From the cell containing the given text, extract its center point as [x, y] coordinate. 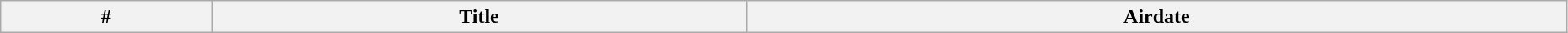
Title [479, 17]
# [106, 17]
Airdate [1156, 17]
